Pinpoint the cell where the given text exists, returning its (x, y) midpoint coordinate. 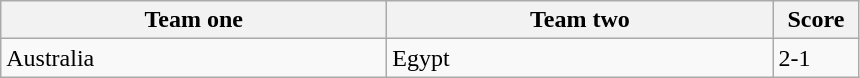
Team two (580, 20)
Score (816, 20)
Team one (194, 20)
Australia (194, 58)
2-1 (816, 58)
Egypt (580, 58)
